From the cell containing the given text, extract its center point as [x, y] coordinate. 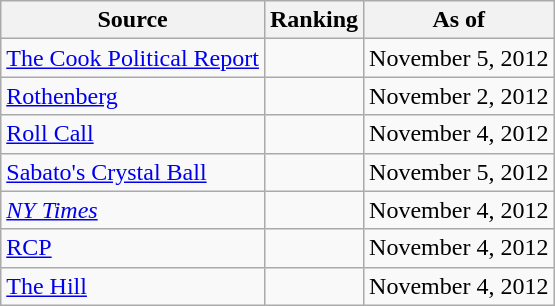
November 2, 2012 [459, 96]
Roll Call [133, 134]
NY Times [133, 210]
Sabato's Crystal Ball [133, 172]
Ranking [314, 20]
Source [133, 20]
Rothenberg [133, 96]
The Cook Political Report [133, 58]
RCP [133, 248]
As of [459, 20]
The Hill [133, 286]
